Locate the cell with the specified text and output its [X, Y] center coordinate. 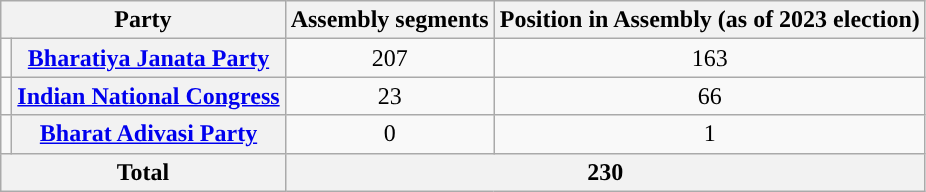
0 [390, 134]
Assembly segments [390, 20]
230 [605, 172]
1 [710, 134]
Total [143, 172]
207 [390, 58]
Position in Assembly (as of 2023 election) [710, 20]
163 [710, 58]
Indian National Congress [148, 96]
Bharat Adivasi Party [148, 134]
66 [710, 96]
Party [143, 20]
Bharatiya Janata Party [148, 58]
23 [390, 96]
